Return (x, y) of the center of cell containing provided text 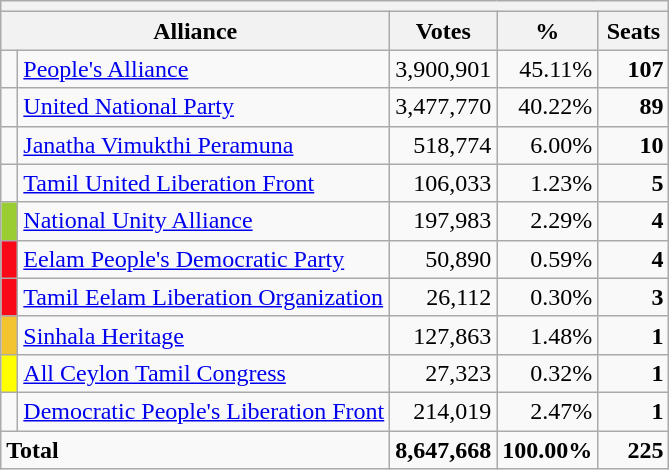
0.30% (548, 297)
197,983 (444, 221)
All Ceylon Tamil Congress (204, 373)
5 (634, 183)
40.22% (548, 107)
27,323 (444, 373)
106,033 (444, 183)
National Unity Alliance (204, 221)
People's Alliance (204, 69)
3,900,901 (444, 69)
2.47% (548, 411)
% (548, 31)
0.32% (548, 373)
Eelam People's Democratic Party (204, 259)
107 (634, 69)
100.00% (548, 449)
Tamil Eelam Liberation Organization (204, 297)
Alliance (196, 31)
6.00% (548, 145)
1.48% (548, 335)
United National Party (204, 107)
Sinhala Heritage (204, 335)
8,647,668 (444, 449)
2.29% (548, 221)
0.59% (548, 259)
Votes (444, 31)
214,019 (444, 411)
Janatha Vimukthi Peramuna (204, 145)
Democratic People's Liberation Front (204, 411)
50,890 (444, 259)
Tamil United Liberation Front (204, 183)
127,863 (444, 335)
Seats (634, 31)
3,477,770 (444, 107)
89 (634, 107)
10 (634, 145)
26,112 (444, 297)
3 (634, 297)
518,774 (444, 145)
Total (196, 449)
225 (634, 449)
45.11% (548, 69)
1.23% (548, 183)
